Return (x, y) of the center of cell containing provided text 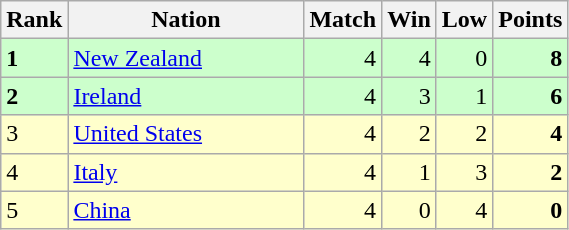
5 (34, 210)
Win (410, 20)
United States (186, 134)
6 (530, 96)
8 (530, 58)
New Zealand (186, 58)
Nation (186, 20)
Low (464, 20)
Match (343, 20)
China (186, 210)
Ireland (186, 96)
Points (530, 20)
Rank (34, 20)
Italy (186, 172)
